Locate the cell with the specified text and output its (x, y) center coordinate. 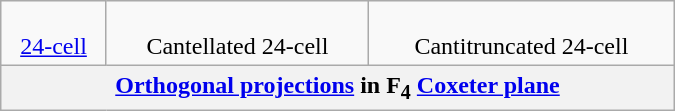
Cantellated 24-cell (237, 34)
Cantitruncated 24-cell (522, 34)
Orthogonal projections in F4 Coxeter plane (338, 88)
24-cell (54, 34)
